Scan for the cell matching the given text and deliver its (x, y) coordinate at center. 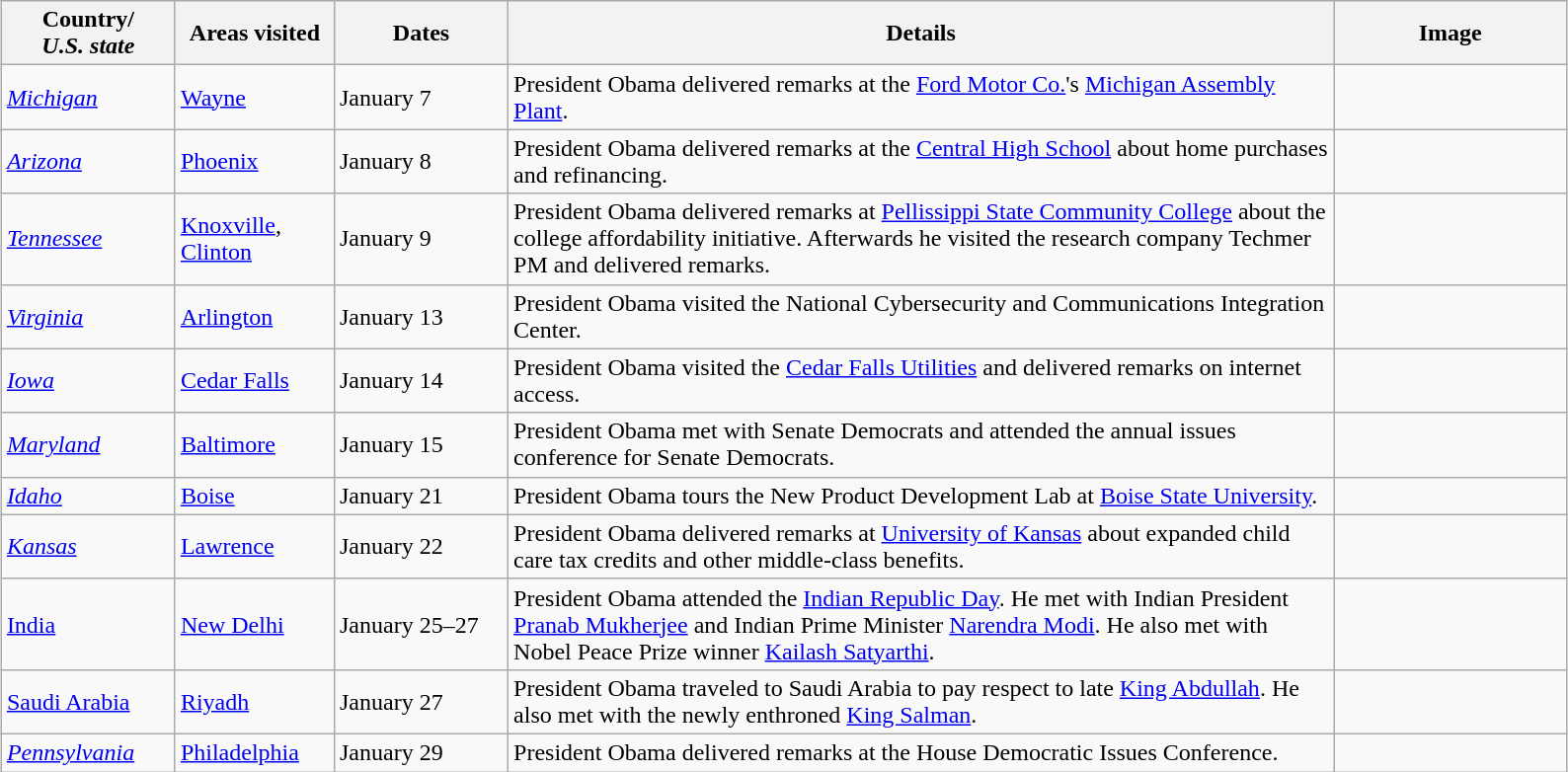
India (88, 624)
January 22 (421, 547)
President Obama delivered remarks at the Ford Motor Co.'s Michigan Assembly Plant. (921, 97)
Tennessee (88, 239)
President Obama traveled to Saudi Arabia to pay respect to late King Abdullah. He also met with the newly enthroned King Salman. (921, 701)
January 14 (421, 381)
January 8 (421, 162)
Riyadh (255, 701)
Boise (255, 496)
January 29 (421, 752)
Dates (421, 34)
President Obama visited the Cedar Falls Utilities and delivered remarks on internet access. (921, 381)
President Obama tours the New Product Development Lab at Boise State University. (921, 496)
Areas visited (255, 34)
Arizona (88, 162)
Baltimore (255, 444)
Arlington (255, 316)
Lawrence (255, 547)
Kansas (88, 547)
January 9 (421, 239)
Image (1450, 34)
January 21 (421, 496)
President Obama visited the National Cybersecurity and Communications Integration Center. (921, 316)
Pennsylvania (88, 752)
Details (921, 34)
Maryland (88, 444)
Michigan (88, 97)
Virginia (88, 316)
Knoxville,Clinton (255, 239)
Phoenix (255, 162)
January 15 (421, 444)
January 13 (421, 316)
Philadelphia (255, 752)
Wayne (255, 97)
President Obama delivered remarks at University of Kansas about expanded child care tax credits and other middle-class benefits. (921, 547)
President Obama met with Senate Democrats and attended the annual issues conference for Senate Democrats. (921, 444)
January 25–27 (421, 624)
New Delhi (255, 624)
January 7 (421, 97)
Country/U.S. state (88, 34)
President Obama delivered remarks at the House Democratic Issues Conference. (921, 752)
January 27 (421, 701)
Saudi Arabia (88, 701)
Cedar Falls (255, 381)
Idaho (88, 496)
President Obama delivered remarks at the Central High School about home purchases and refinancing. (921, 162)
Iowa (88, 381)
